Scan for the cell matching the given text and deliver its (X, Y) coordinate at center. 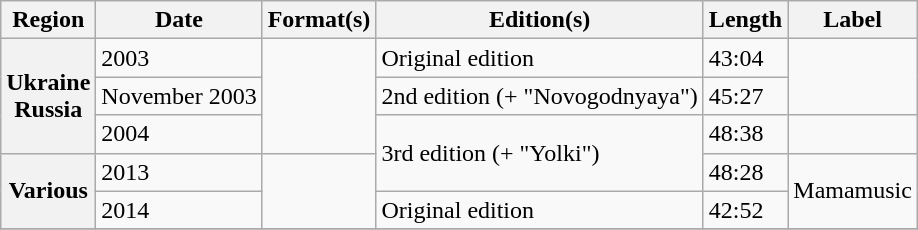
UkraineRussia (48, 96)
Format(s) (319, 20)
2013 (179, 172)
48:28 (745, 172)
2004 (179, 134)
2003 (179, 58)
Various (48, 191)
November 2003 (179, 96)
48:38 (745, 134)
Edition(s) (540, 20)
2014 (179, 210)
3rd edition (+ "Yolki") (540, 153)
42:52 (745, 210)
Length (745, 20)
45:27 (745, 96)
Label (853, 20)
Date (179, 20)
43:04 (745, 58)
2nd edition (+ "Novogodnyaya") (540, 96)
Mamamusic (853, 191)
Region (48, 20)
